Pinpoint the cell where the given text exists, returning its (X, Y) midpoint coordinate. 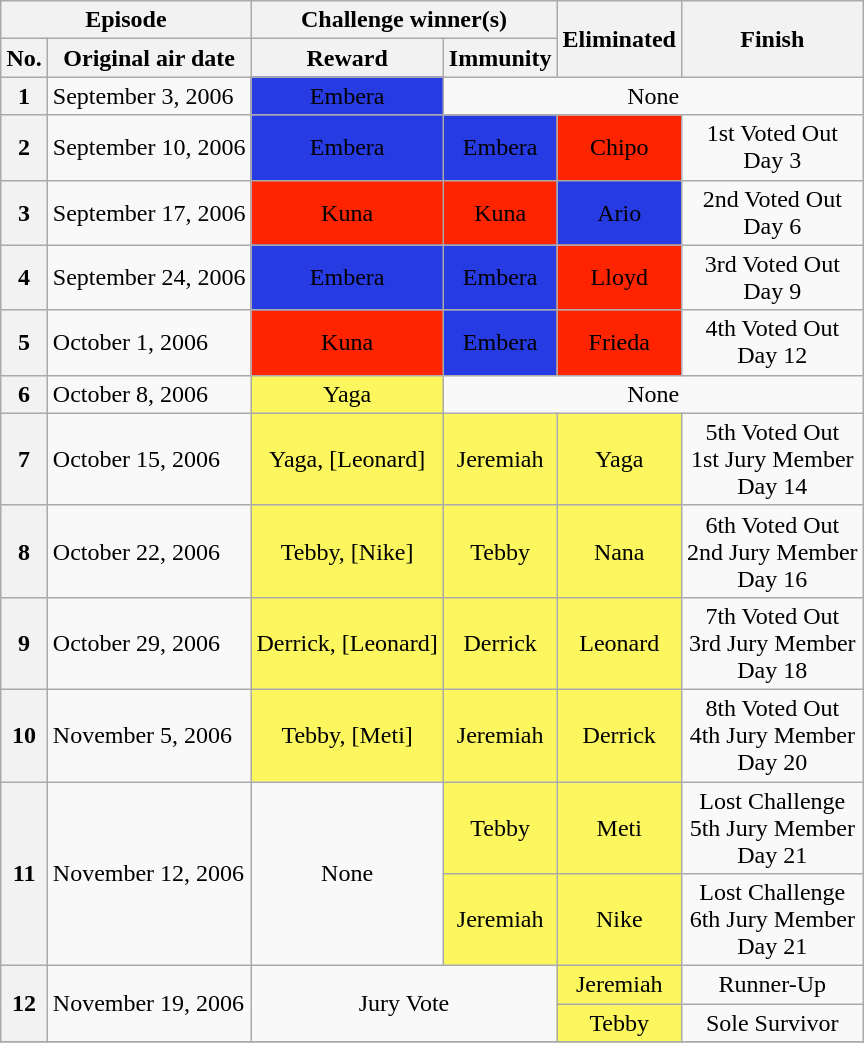
4th Voted OutDay 12 (772, 342)
Yaga, [Leonard] (347, 459)
Challenge winner(s) (404, 20)
October 1, 2006 (149, 342)
Immunity (500, 58)
October 29, 2006 (149, 643)
1st Voted OutDay 3 (772, 148)
Derrick, [Leonard] (347, 643)
Frieda (619, 342)
2nd Voted OutDay 6 (772, 212)
Jury Vote (404, 1004)
12 (24, 1004)
Finish (772, 39)
4 (24, 278)
Nana (619, 551)
10 (24, 735)
Original air date (149, 58)
September 10, 2006 (149, 148)
Lost Challenge6th Jury MemberDay 21 (772, 920)
October 8, 2006 (149, 394)
Sole Survivor (772, 1023)
1 (24, 96)
September 17, 2006 (149, 212)
Tebby, [Meti] (347, 735)
6th Voted Out2nd Jury MemberDay 16 (772, 551)
6 (24, 394)
No. (24, 58)
9 (24, 643)
October 15, 2006 (149, 459)
3rd Voted OutDay 9 (772, 278)
5 (24, 342)
October 22, 2006 (149, 551)
Lloyd (619, 278)
7th Voted Out3rd Jury MemberDay 18 (772, 643)
11 (24, 874)
November 5, 2006 (149, 735)
Lost Challenge5th Jury MemberDay 21 (772, 828)
Nike (619, 920)
2 (24, 148)
Episode (126, 20)
Leonard (619, 643)
7 (24, 459)
8 (24, 551)
Ario (619, 212)
November 19, 2006 (149, 1004)
Meti (619, 828)
Chipo (619, 148)
Tebby, [Nike] (347, 551)
November 12, 2006 (149, 874)
September 24, 2006 (149, 278)
Eliminated (619, 39)
5th Voted Out1st Jury MemberDay 14 (772, 459)
September 3, 2006 (149, 96)
Reward (347, 58)
3 (24, 212)
Runner-Up (772, 985)
8th Voted Out4th Jury MemberDay 20 (772, 735)
